Capture the cell that displays the provided text and extract its [X, Y] central coordinate. 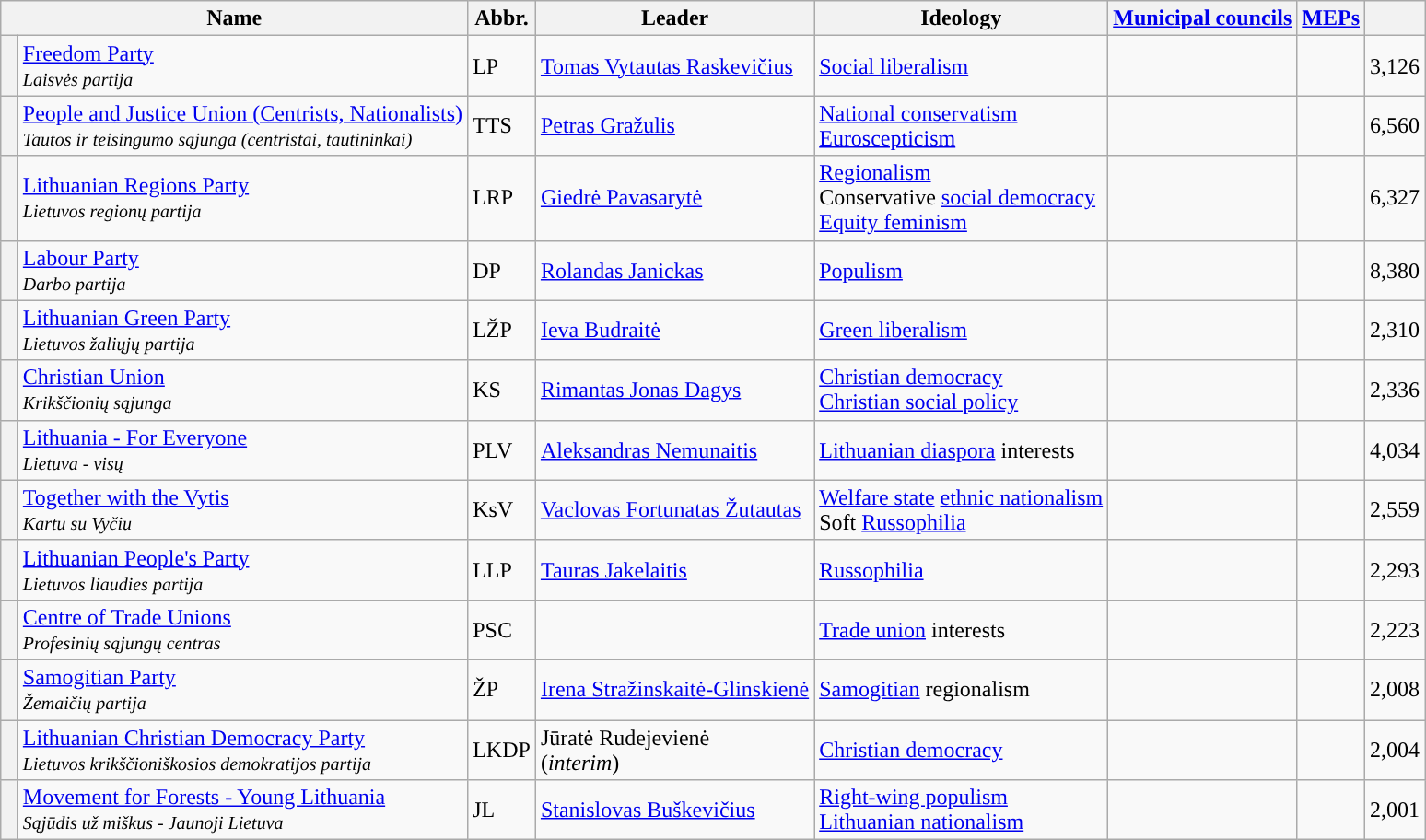
2,001 [1395, 811]
Petras Gražulis [674, 125]
LRP [502, 198]
People and Justice Union (Centrists, Nationalists) Tautos ir teisingumo sąjunga (centristai, tautininkai) [242, 125]
2,559 [1395, 510]
Together with the Vytis Kartu su Vyčiu [242, 510]
Green liberalism [962, 330]
DP [502, 271]
Russophilia [962, 569]
LP [502, 66]
Tauras Jakelaitis [674, 569]
Leader [674, 18]
Rimantas Jonas Dagys [674, 391]
TTS [502, 125]
ŽP [502, 689]
Name [234, 18]
LŽP [502, 330]
Rolandas Janickas [674, 271]
Right-wing populismLithuanian nationalism [962, 811]
LKDP [502, 750]
Christian Union Krikščionių sąjunga [242, 391]
PLV [502, 449]
Jūratė Rudejevienė(interim) [674, 750]
2,004 [1395, 750]
Labour Party Darbo partija [242, 271]
LLP [502, 569]
2,310 [1395, 330]
6,327 [1395, 198]
MEPs [1331, 18]
Ideology [962, 18]
JL [502, 811]
Lithuanian People's Party Lietuvos liaudies partija [242, 569]
Lithuanian Green Party Lietuvos žaliųjų partija [242, 330]
Welfare state ethnic nationalismSoft Russophilia [962, 510]
3,126 [1395, 66]
National conservatismEuroscepticism [962, 125]
Trade union interests [962, 630]
6,560 [1395, 125]
Centre of Trade Unions Profesinių sąjungų centras [242, 630]
Samogitian regionalism [962, 689]
Tomas Vytautas Raskevičius [674, 66]
2,336 [1395, 391]
Movement for Forests - Young Lithuania Sąjūdis už miškus - Jaunoji Lietuva [242, 811]
Freedom Party Laisvės partija [242, 66]
Social liberalism [962, 66]
PSC [502, 630]
2,223 [1395, 630]
Lithuanian Regions Party Lietuvos regionų partija [242, 198]
2,008 [1395, 689]
Christian democracy [962, 750]
Irena Stražinskaitė-Glinskienė [674, 689]
Ieva Budraitė [674, 330]
Aleksandras Nemunaitis [674, 449]
Abbr. [502, 18]
Samogitian Party Žemaičių partija [242, 689]
Lithuania - For Everyone Lietuva - visų [242, 449]
Christian democracyChristian social policy [962, 391]
Lithuanian diaspora interests [962, 449]
8,380 [1395, 271]
KS [502, 391]
KsV [502, 510]
Vaclovas Fortunatas Žutautas [674, 510]
2,293 [1395, 569]
RegionalismConservative social democracyEquity feminism [962, 198]
4,034 [1395, 449]
Lithuanian Christian Democracy Party Lietuvos krikščioniškosios demokratijos partija [242, 750]
Giedrė Pavasarytė [674, 198]
Stanislovas Buškevičius [674, 811]
Municipal councils [1203, 18]
Populism [962, 271]
